Locate the cell with the specified text and output its [x, y] center coordinate. 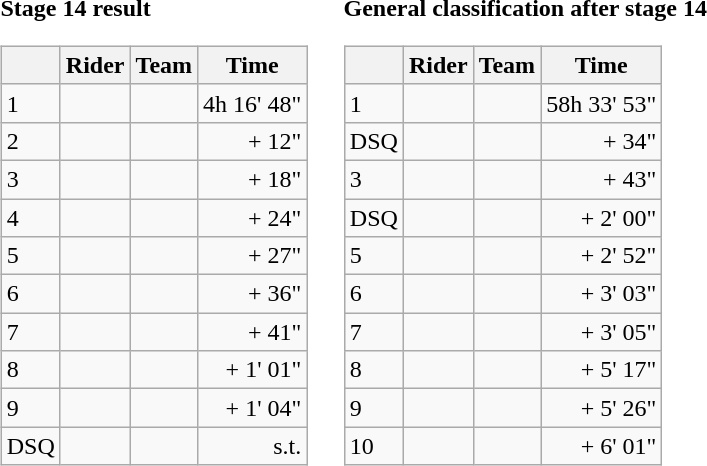
4 [30, 217]
+ 34" [602, 141]
+ 3' 05" [602, 332]
2 [30, 141]
+ 3' 03" [602, 294]
+ 36" [252, 294]
10 [374, 446]
+ 27" [252, 256]
+ 1' 04" [252, 408]
+ 43" [602, 179]
+ 5' 17" [602, 370]
+ 41" [252, 332]
+ 24" [252, 217]
s.t. [252, 446]
+ 18" [252, 179]
58h 33' 53" [602, 103]
+ 6' 01" [602, 446]
4h 16' 48" [252, 103]
+ 5' 26" [602, 408]
+ 12" [252, 141]
+ 2' 52" [602, 256]
+ 1' 01" [252, 370]
+ 2' 00" [602, 217]
